Output the [x, y] coordinate of the center of the cell containing the given text.  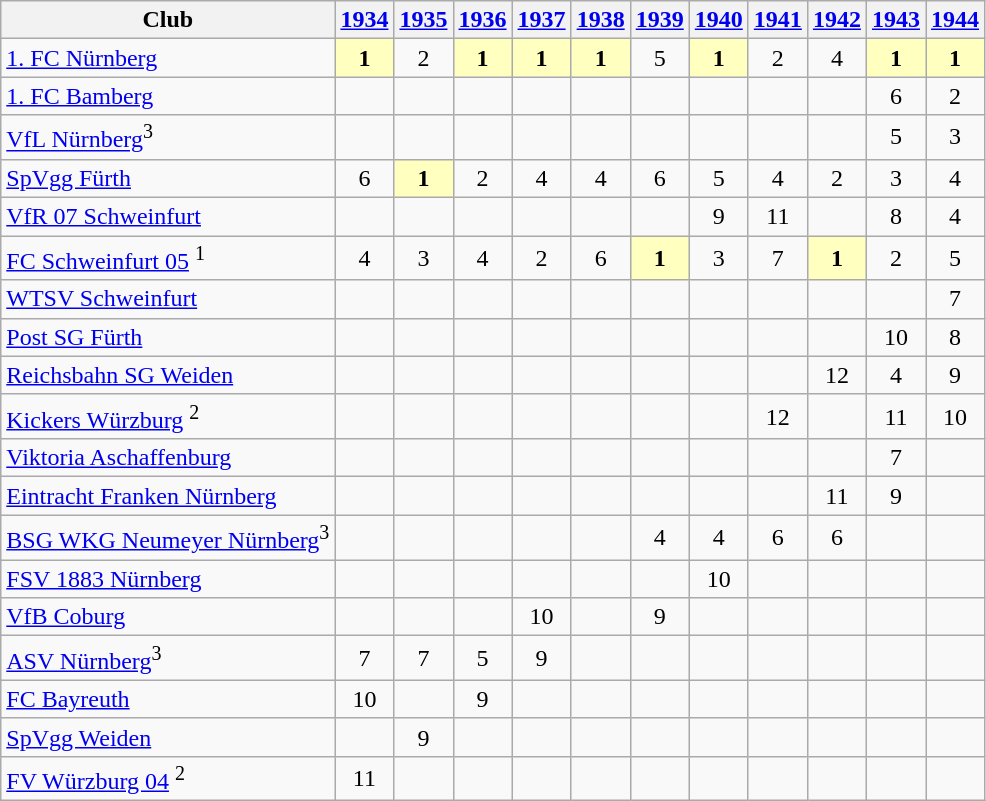
VfL Nürnberg3 [168, 138]
Eintracht Franken Nürnberg [168, 496]
1943 [896, 20]
Reichsbahn SG Weiden [168, 375]
1937 [542, 20]
1936 [482, 20]
FC Schweinfurt 05 1 [168, 258]
VfB Coburg [168, 617]
1940 [718, 20]
VfR 07 Schweinfurt [168, 217]
FV Würzburg 04 2 [168, 778]
1944 [956, 20]
ASV Nürnberg3 [168, 658]
1. FC Bamberg [168, 96]
SpVgg Fürth [168, 178]
1939 [660, 20]
WTSV Schweinfurt [168, 299]
Post SG Fürth [168, 337]
1941 [778, 20]
SpVgg Weiden [168, 737]
FC Bayreuth [168, 699]
1942 [836, 20]
Kickers Würzburg 2 [168, 416]
1. FC Nürnberg [168, 58]
BSG WKG Neumeyer Nürnberg3 [168, 538]
1938 [600, 20]
1934 [364, 20]
FSV 1883 Nürnberg [168, 579]
Club [168, 20]
1935 [424, 20]
Viktoria Aschaffenburg [168, 458]
